Search for the cell housing the specified text and yield its (X, Y) center coordinate. 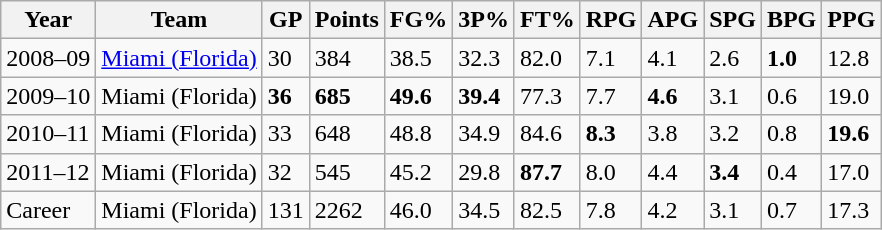
3.4 (733, 172)
2010–11 (48, 134)
384 (346, 58)
4.6 (673, 96)
0.4 (791, 172)
38.5 (418, 58)
131 (286, 210)
GP (286, 20)
19.0 (852, 96)
FG% (418, 20)
FT% (547, 20)
2262 (346, 210)
39.4 (484, 96)
2008–09 (48, 58)
45.2 (418, 172)
3.2 (733, 134)
34.5 (484, 210)
RPG (611, 20)
0.7 (791, 210)
4.4 (673, 172)
12.8 (852, 58)
36 (286, 96)
33 (286, 134)
7.7 (611, 96)
685 (346, 96)
BPG (791, 20)
49.6 (418, 96)
Team (179, 20)
648 (346, 134)
84.6 (547, 134)
PPG (852, 20)
17.0 (852, 172)
29.8 (484, 172)
2009–10 (48, 96)
545 (346, 172)
19.6 (852, 134)
8.0 (611, 172)
APG (673, 20)
82.5 (547, 210)
7.1 (611, 58)
3P% (484, 20)
34.9 (484, 134)
8.3 (611, 134)
0.6 (791, 96)
1.0 (791, 58)
17.3 (852, 210)
3.8 (673, 134)
SPG (733, 20)
32.3 (484, 58)
Points (346, 20)
4.1 (673, 58)
2.6 (733, 58)
48.8 (418, 134)
77.3 (547, 96)
4.2 (673, 210)
87.7 (547, 172)
82.0 (547, 58)
30 (286, 58)
7.8 (611, 210)
0.8 (791, 134)
Career (48, 210)
32 (286, 172)
46.0 (418, 210)
Year (48, 20)
2011–12 (48, 172)
